Detect which cell encompasses the target text, then output its [x, y] center coordinate. 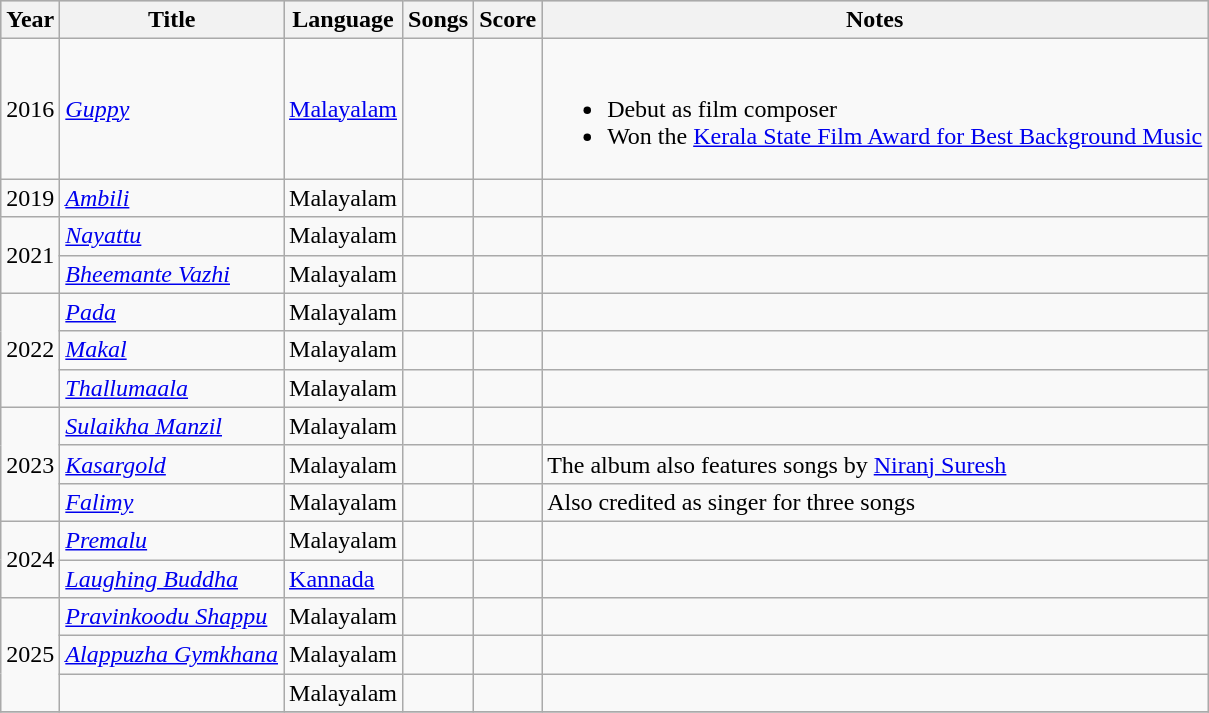
Thallumaala [172, 388]
Score [508, 20]
Premalu [172, 540]
Year [30, 20]
The album also features songs by Niranj Suresh [875, 464]
Makal [172, 350]
Sulaikha Manzil [172, 426]
2019 [30, 198]
Language [344, 20]
Nayattu [172, 236]
Pravinkoodu Shappu [172, 617]
2023 [30, 464]
2016 [30, 109]
2024 [30, 559]
2022 [30, 350]
Songs [438, 20]
2025 [30, 655]
Bheemante Vazhi [172, 274]
Laughing Buddha [172, 579]
Also credited as singer for three songs [875, 502]
Guppy [172, 109]
Alappuzha Gymkhana [172, 655]
Falimy [172, 502]
Debut as film composerWon the Kerala State Film Award for Best Background Music [875, 109]
Ambili [172, 198]
Pada [172, 312]
Kasargold [172, 464]
Kannada [344, 579]
Notes [875, 20]
Title [172, 20]
2021 [30, 255]
